Detect which cell encompasses the target text, then output its [X, Y] center coordinate. 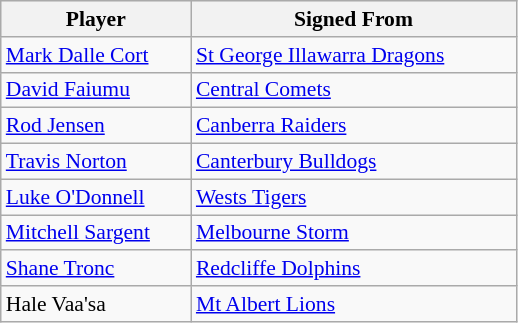
Canterbury Bulldogs [354, 162]
Rod Jensen [96, 126]
St George Illawarra Dragons [354, 55]
Redcliffe Dolphins [354, 269]
Central Comets [354, 90]
Luke O'Donnell [96, 197]
Mark Dalle Cort [96, 55]
Melbourne Storm [354, 233]
Mitchell Sargent [96, 233]
Signed From [354, 19]
Mt Albert Lions [354, 304]
David Faiumu [96, 90]
Shane Tronc [96, 269]
Hale Vaa'sa [96, 304]
Wests Tigers [354, 197]
Canberra Raiders [354, 126]
Travis Norton [96, 162]
Player [96, 19]
